From the cell containing the given text, extract its center point as (X, Y) coordinate. 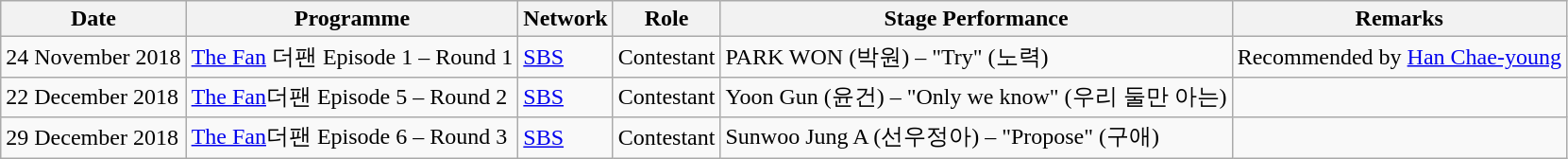
24 November 2018 (93, 57)
The Fan더팬 Episode 5 – Round 2 (352, 97)
29 December 2018 (93, 138)
Recommended by Han Chae-young (1399, 57)
Date (93, 19)
Sunwoo Jung A (선우정아) – "Propose" (구애) (976, 138)
PARK WON (박원) – "Try" (노력) (976, 57)
Stage Performance (976, 19)
Network (565, 19)
Role (666, 19)
Programme (352, 19)
22 December 2018 (93, 97)
The Fan더팬 Episode 6 – Round 3 (352, 138)
Yoon Gun (윤건) – "Only we know" (우리 둘만 아는) (976, 97)
The Fan 더팬 Episode 1 – Round 1 (352, 57)
Remarks (1399, 19)
